Capture the cell that displays the provided text and extract its [X, Y] central coordinate. 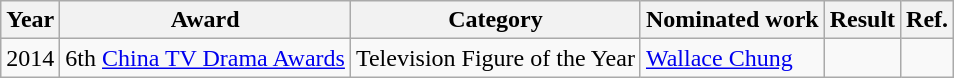
Nominated work [732, 20]
Category [495, 20]
Result [862, 20]
Wallace Chung [732, 58]
2014 [30, 58]
Ref. [928, 20]
6th China TV Drama Awards [206, 58]
Award [206, 20]
Television Figure of the Year [495, 58]
Year [30, 20]
